For the text-containing cell, return its midpoint in (x, y) coordinate format. 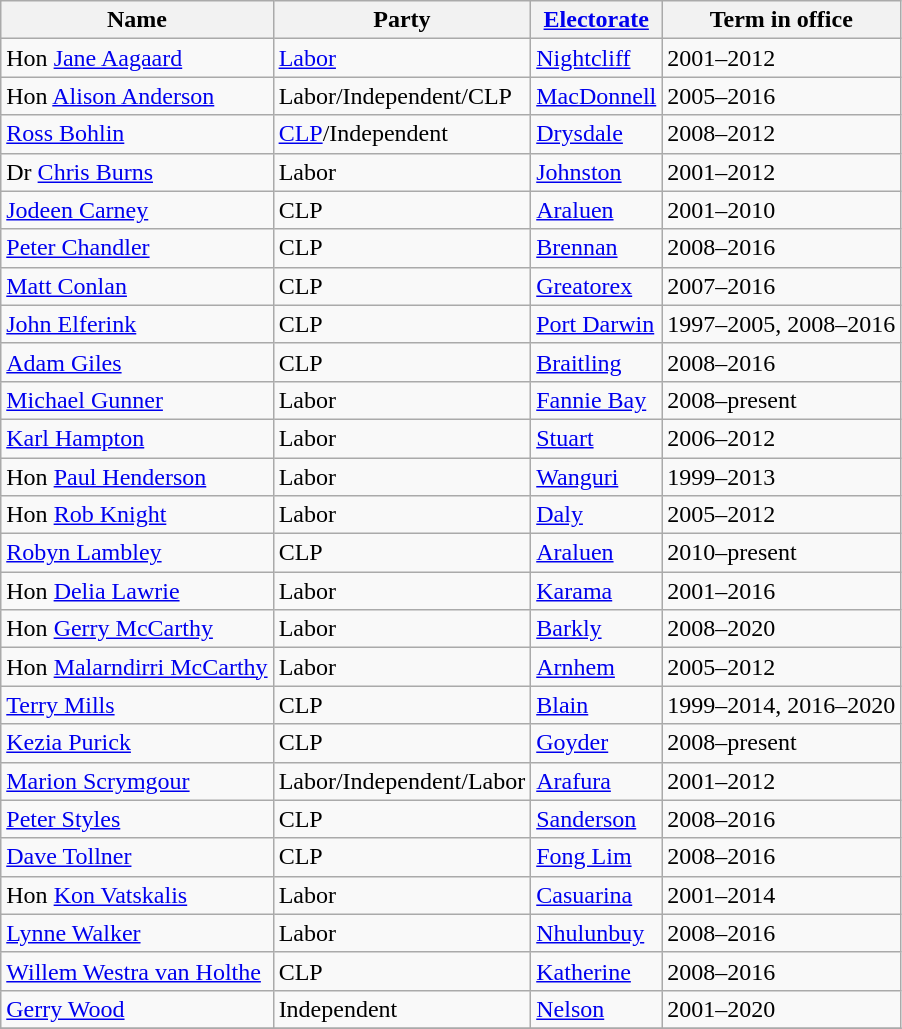
1997–2005, 2008–2016 (782, 324)
2005–2016 (782, 96)
Ross Bohlin (137, 134)
Dr Chris Burns (137, 172)
Gerry Wood (137, 1009)
Casuarina (596, 895)
Hon Delia Lawrie (137, 591)
CLP/Independent (402, 134)
Hon Gerry McCarthy (137, 629)
Marion Scrymgour (137, 781)
Labor/Independent/Labor (402, 781)
Labor/Independent/CLP (402, 96)
2001–2014 (782, 895)
Fannie Bay (596, 400)
Peter Chandler (137, 248)
Electorate (596, 20)
Term in office (782, 20)
Hon Alison Anderson (137, 96)
Barkly (596, 629)
Greatorex (596, 286)
Hon Malarndirri McCarthy (137, 667)
2006–2012 (782, 438)
Name (137, 20)
Arafura (596, 781)
Robyn Lambley (137, 553)
Nhulunbuy (596, 933)
Independent (402, 1009)
Hon Kon Vatskalis (137, 895)
Blain (596, 705)
2001–2010 (782, 210)
Karama (596, 591)
Goyder (596, 743)
Port Darwin (596, 324)
Kezia Purick (137, 743)
John Elferink (137, 324)
Drysdale (596, 134)
Sanderson (596, 819)
Jodeen Carney (137, 210)
Hon Jane Aagaard (137, 58)
Brennan (596, 248)
Willem Westra van Holthe (137, 971)
2001–2020 (782, 1009)
Adam Giles (137, 362)
Dave Tollner (137, 857)
2007–2016 (782, 286)
Katherine (596, 971)
Lynne Walker (137, 933)
Michael Gunner (137, 400)
2001–2016 (782, 591)
Braitling (596, 362)
MacDonnell (596, 96)
Peter Styles (137, 819)
Arnhem (596, 667)
Hon Paul Henderson (137, 477)
Stuart (596, 438)
2008–2012 (782, 134)
Hon Rob Knight (137, 515)
Party (402, 20)
Matt Conlan (137, 286)
Nightcliff (596, 58)
1999–2013 (782, 477)
Daly (596, 515)
Karl Hampton (137, 438)
1999–2014, 2016–2020 (782, 705)
2008–2020 (782, 629)
Nelson (596, 1009)
2010–present (782, 553)
Wanguri (596, 477)
Terry Mills (137, 705)
Johnston (596, 172)
Fong Lim (596, 857)
